Extract the [x, y] coordinate from the center of the cell holding the provided text.  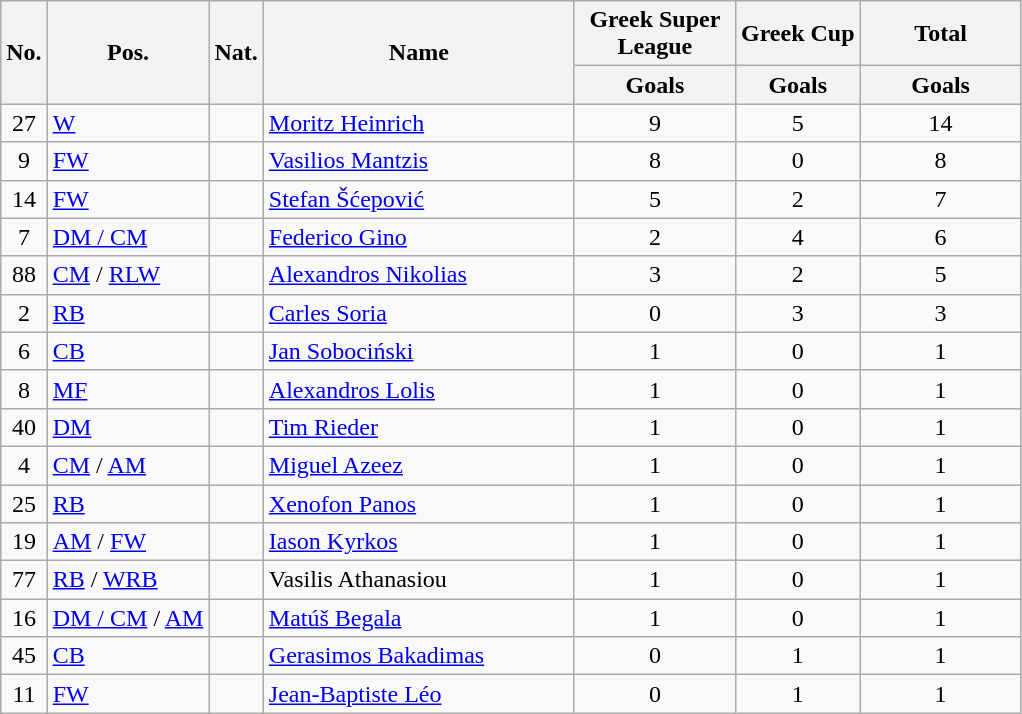
Greek Cup [798, 34]
45 [24, 656]
Matúš Begala [418, 618]
Federico Gino [418, 237]
Stefan Šćepović [418, 199]
88 [24, 275]
AM / FW [128, 542]
Vasilis Athanasiou [418, 580]
19 [24, 542]
Name [418, 52]
DM / CM / AM [128, 618]
16 [24, 618]
Vasilios Mantzis [418, 161]
DM / CM [128, 237]
Miguel Azeez [418, 465]
Tim Rieder [418, 427]
DM [128, 427]
Alexandros Lolis [418, 389]
Jean-Baptiste Léo [418, 694]
25 [24, 503]
Jan Sobociński [418, 351]
Iason Kyrkos [418, 542]
Carles Soria [418, 313]
Alexandros Nikolias [418, 275]
CM / AM [128, 465]
77 [24, 580]
Gerasimos Bakadimas [418, 656]
Pos. [128, 52]
Xenofon Panos [418, 503]
Total [940, 34]
40 [24, 427]
Moritz Heinrich [418, 123]
Nat. [236, 52]
RB / WRB [128, 580]
W [128, 123]
CM / RLW [128, 275]
Greek Super League [654, 34]
11 [24, 694]
No. [24, 52]
MF [128, 389]
27 [24, 123]
